Return the (X, Y) coordinate for the center point of the cell that contains the specified text.  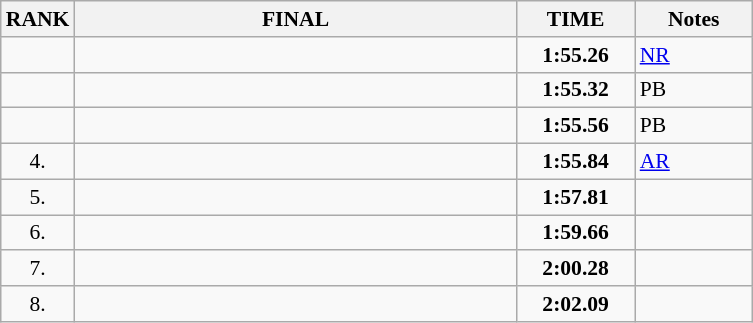
7. (38, 269)
6. (38, 233)
TIME (576, 19)
8. (38, 304)
AR (694, 162)
2:00.28 (576, 269)
Notes (694, 19)
5. (38, 197)
1:55.26 (576, 55)
1:55.84 (576, 162)
RANK (38, 19)
NR (694, 55)
2:02.09 (576, 304)
1:55.32 (576, 90)
1:57.81 (576, 197)
4. (38, 162)
FINAL (295, 19)
1:59.66 (576, 233)
1:55.56 (576, 126)
